From the cell containing the given text, extract its center point as (x, y) coordinate. 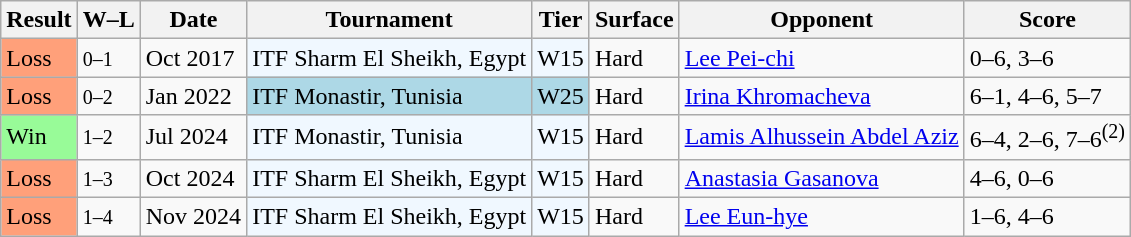
W25 (561, 96)
Oct 2024 (193, 178)
Lee Pei-chi (822, 58)
Anastasia Gasanova (822, 178)
Tournament (390, 20)
Oct 2017 (193, 58)
Result (39, 20)
Jul 2024 (193, 138)
Score (1047, 20)
Date (193, 20)
Nov 2024 (193, 217)
6–4, 2–6, 7–6(2) (1047, 138)
6–1, 4–6, 5–7 (1047, 96)
Opponent (822, 20)
Lee Eun-hye (822, 217)
Tier (561, 20)
1–4 (108, 217)
1–2 (108, 138)
Lamis Alhussein Abdel Aziz (822, 138)
Irina Khromacheva (822, 96)
0–2 (108, 96)
W–L (108, 20)
Win (39, 138)
Surface (634, 20)
1–6, 4–6 (1047, 217)
0–6, 3–6 (1047, 58)
Jan 2022 (193, 96)
4–6, 0–6 (1047, 178)
0–1 (108, 58)
1–3 (108, 178)
